Capture the cell that displays the provided text and extract its [X, Y] central coordinate. 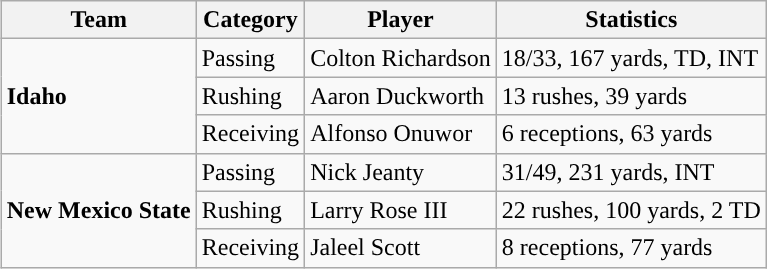
New Mexico State [98, 210]
Alfonso Onuwor [401, 134]
Jaleel Scott [401, 248]
Player [401, 20]
Category [250, 20]
Colton Richardson [401, 58]
Idaho [98, 96]
Statistics [631, 20]
Nick Jeanty [401, 172]
13 rushes, 39 yards [631, 96]
18/33, 167 yards, TD, INT [631, 58]
31/49, 231 yards, INT [631, 172]
Team [98, 20]
22 rushes, 100 yards, 2 TD [631, 210]
Aaron Duckworth [401, 96]
Larry Rose III [401, 210]
8 receptions, 77 yards [631, 248]
6 receptions, 63 yards [631, 134]
